Return the [X, Y] coordinate for the center point of the cell that contains the specified text.  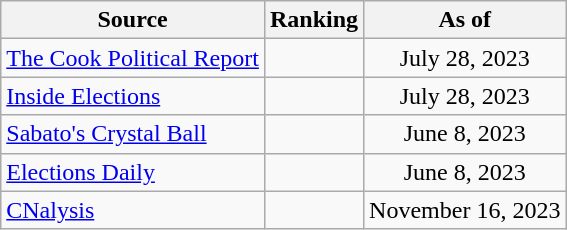
Elections Daily [133, 172]
Sabato's Crystal Ball [133, 134]
As of [465, 20]
Inside Elections [133, 96]
Source [133, 20]
CNalysis [133, 210]
Ranking [314, 20]
November 16, 2023 [465, 210]
The Cook Political Report [133, 58]
